Provide the (x, y) coordinate of the cell's center where the given text is located.  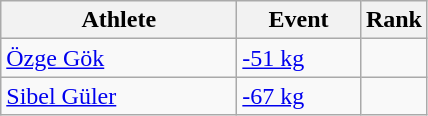
-51 kg (299, 58)
Özge Gök (119, 58)
Athlete (119, 20)
-67 kg (299, 96)
Sibel Güler (119, 96)
Event (299, 20)
Rank (394, 20)
